Locate the cell with the specified text and output its (X, Y) center coordinate. 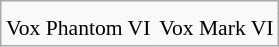
Vox Phantom VI (78, 28)
Vox Mark VI (217, 28)
